For the text-containing cell, return its midpoint in (x, y) coordinate format. 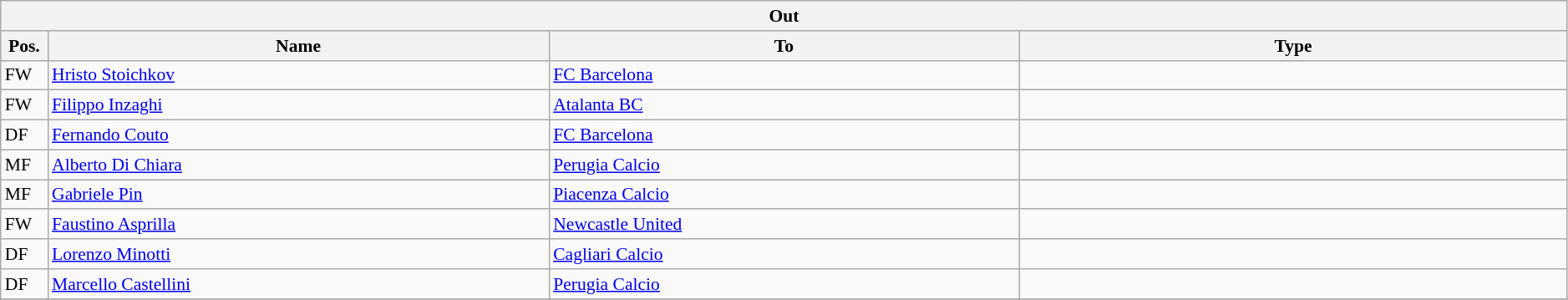
Out (784, 16)
Faustino Asprilla (298, 225)
Piacenza Calcio (784, 195)
To (784, 46)
Atalanta BC (784, 105)
Newcastle United (784, 225)
Marcello Castellini (298, 284)
Alberto Di Chiara (298, 165)
Fernando Couto (298, 135)
Cagliari Calcio (784, 254)
Hristo Stoichkov (298, 75)
Type (1293, 46)
Pos. (24, 46)
Lorenzo Minotti (298, 254)
Name (298, 46)
Gabriele Pin (298, 195)
Filippo Inzaghi (298, 105)
